Output the [X, Y] coordinate of the center of the cell containing the given text.  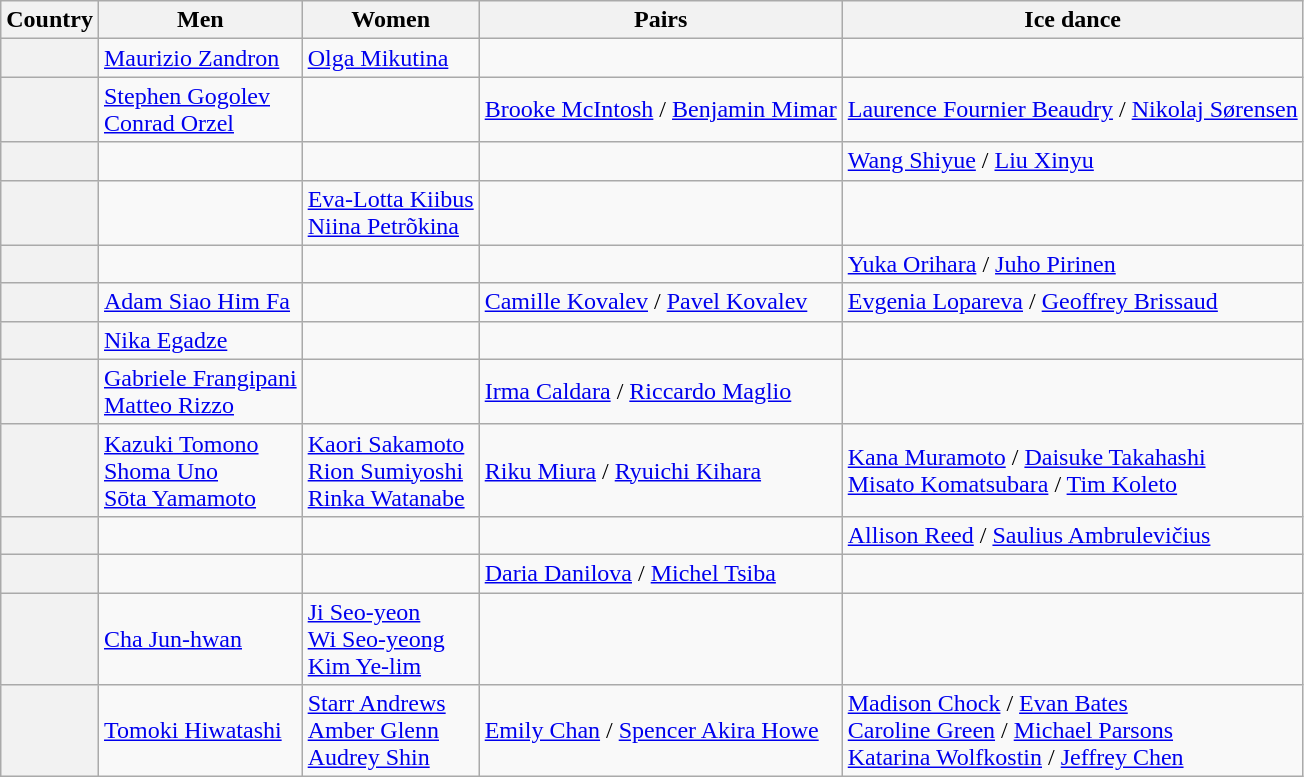
Ji Seo-yeonWi Seo-yeongKim Ye-lim [390, 638]
Emily Chan / Spencer Akira Howe [660, 731]
Cha Jun-hwan [200, 638]
Camille Kovalev / Pavel Kovalev [660, 302]
Ice dance [1072, 20]
Madison Chock / Evan BatesCaroline Green / Michael ParsonsKatarina Wolfkostin / Jeffrey Chen [1072, 731]
Tomoki Hiwatashi [200, 731]
Olga Mikutina [390, 58]
Kazuki TomonoShoma UnoSōta Yamamoto [200, 470]
Eva-Lotta KiibusNiina Petrõkina [390, 212]
Men [200, 20]
Evgenia Lopareva / Geoffrey Brissaud [1072, 302]
Women [390, 20]
Stephen Gogolev Conrad Orzel [200, 110]
Country [50, 20]
Yuka Orihara / Juho Pirinen [1072, 264]
Wang Shiyue / Liu Xinyu [1072, 161]
Riku Miura / Ryuichi Kihara [660, 470]
Irma Caldara / Riccardo Maglio [660, 392]
Pairs [660, 20]
Starr AndrewsAmber GlennAudrey Shin [390, 731]
Laurence Fournier Beaudry / Nikolaj Sørensen [1072, 110]
Adam Siao Him Fa [200, 302]
Brooke McIntosh / Benjamin Mimar [660, 110]
Gabriele FrangipaniMatteo Rizzo [200, 392]
Kana Muramoto / Daisuke TakahashiMisato Komatsubara / Tim Koleto [1072, 470]
Allison Reed / Saulius Ambrulevičius [1072, 535]
Nika Egadze [200, 340]
Maurizio Zandron [200, 58]
Daria Danilova / Michel Tsiba [660, 573]
Kaori SakamotoRion SumiyoshiRinka Watanabe [390, 470]
